Search for the cell housing the specified text and yield its (x, y) center coordinate. 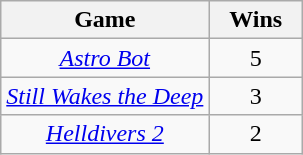
3 (256, 96)
Still Wakes the Deep (105, 96)
2 (256, 134)
5 (256, 58)
Game (105, 20)
Helldivers 2 (105, 134)
Wins (256, 20)
Astro Bot (105, 58)
